Identify which cell holds the provided text, then report its (x, y) central coordinate. 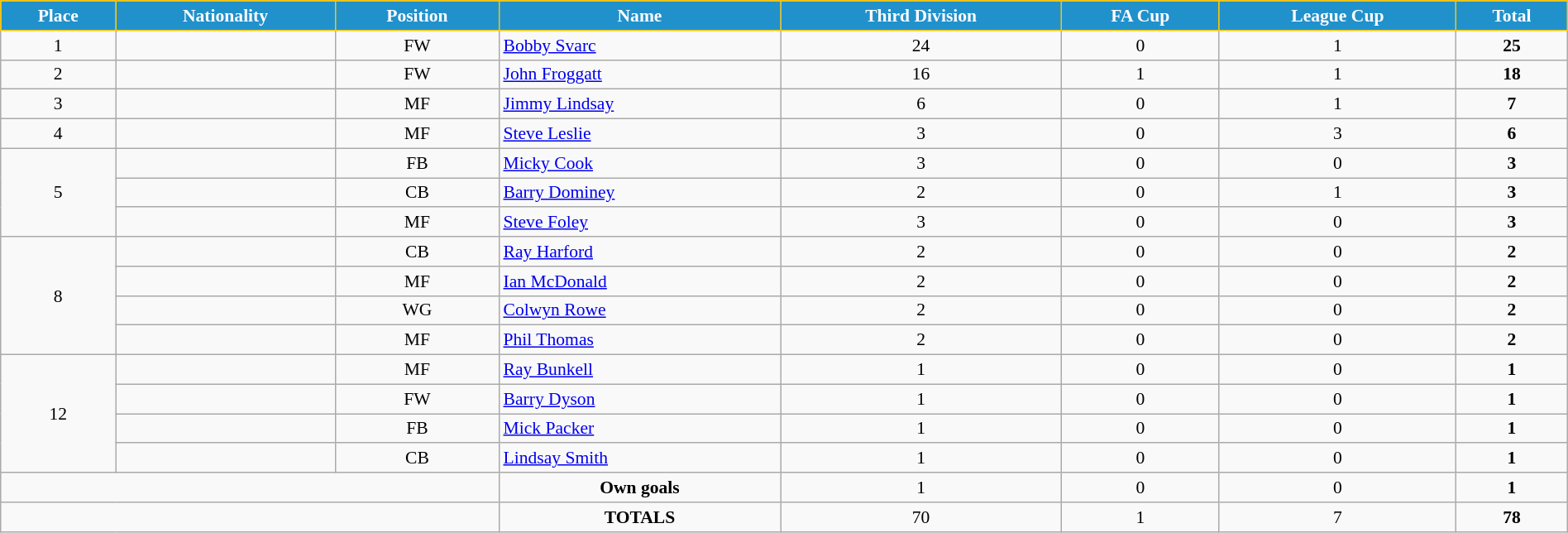
Lindsay Smith (639, 459)
Third Division (921, 16)
Phil Thomas (639, 340)
Steve Leslie (639, 134)
Nationality (226, 16)
FA Cup (1140, 16)
Ray Harford (639, 252)
24 (921, 46)
12 (58, 414)
Barry Dyson (639, 399)
Total (1512, 16)
Steve Foley (639, 223)
5 (58, 192)
Own goals (639, 487)
TOTALS (639, 517)
Ray Bunkell (639, 370)
Barry Dominey (639, 193)
John Froggatt (639, 74)
Mick Packer (639, 429)
16 (921, 74)
Jimmy Lindsay (639, 104)
Name (639, 16)
Colwyn Rowe (639, 310)
78 (1512, 517)
Bobby Svarc (639, 46)
Ian McDonald (639, 281)
4 (58, 134)
18 (1512, 74)
25 (1512, 46)
70 (921, 517)
Micky Cook (639, 163)
WG (417, 310)
League Cup (1338, 16)
Place (58, 16)
8 (58, 295)
Position (417, 16)
